From the cell containing the given text, extract its center point as [X, Y] coordinate. 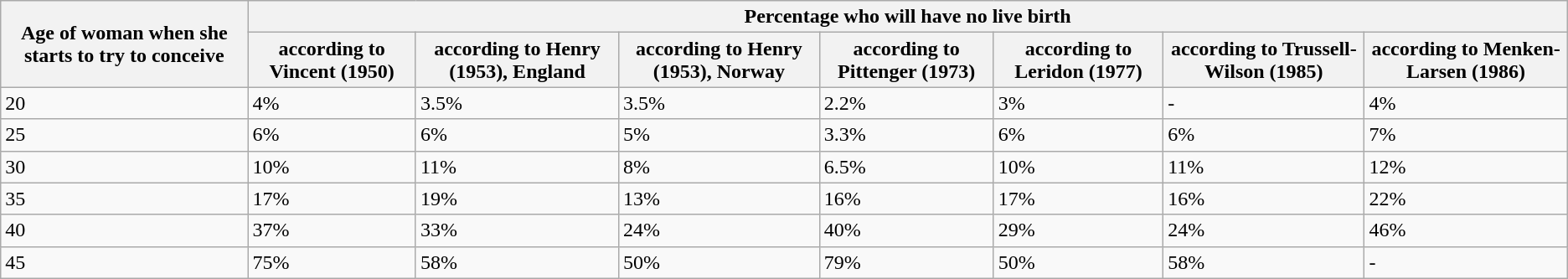
according to Pittenger (1973) [906, 60]
45 [124, 262]
2.2% [906, 103]
8% [720, 167]
6.5% [906, 167]
13% [720, 199]
30 [124, 167]
40 [124, 230]
according to Leridon (1977) [1078, 60]
79% [906, 262]
75% [332, 262]
12% [1466, 167]
3% [1078, 103]
20 [124, 103]
according to Trussell-Wilson (1985) [1264, 60]
29% [1078, 230]
46% [1466, 230]
according to Henry (1953), England [517, 60]
35 [124, 199]
37% [332, 230]
19% [517, 199]
33% [517, 230]
according to Vincent (1950) [332, 60]
according to Henry (1953), Norway [720, 60]
Percentage who will have no live birth [908, 17]
22% [1466, 199]
40% [906, 230]
according to Menken-Larsen (1986) [1466, 60]
Age of woman when she starts to try to conceive [124, 44]
3.3% [906, 135]
7% [1466, 135]
5% [720, 135]
25 [124, 135]
